Search for the cell housing the specified text and yield its (x, y) center coordinate. 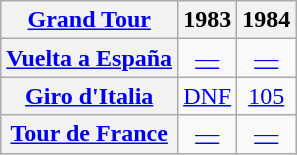
1984 (266, 20)
DNF (208, 96)
Vuelta a España (90, 58)
Tour de France (90, 134)
105 (266, 96)
1983 (208, 20)
Giro d'Italia (90, 96)
Grand Tour (90, 20)
